Determine the (X, Y) coordinate at the center of the cell enclosing the given text.  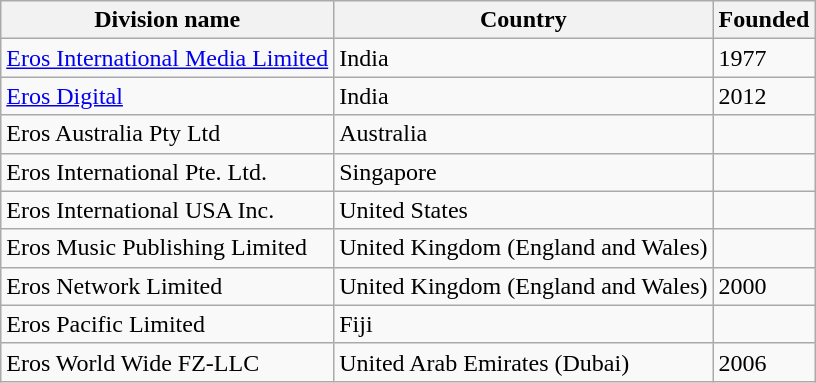
Eros Pacific Limited (168, 324)
Australia (524, 134)
Eros Digital (168, 96)
Fiji (524, 324)
Eros World Wide FZ-LLC (168, 362)
United Arab Emirates (Dubai) (524, 362)
Eros International USA Inc. (168, 210)
Division name (168, 20)
Eros International Media Limited (168, 58)
Country (524, 20)
2012 (764, 96)
Singapore (524, 172)
Eros Australia Pty Ltd (168, 134)
Eros Music Publishing Limited (168, 248)
Eros International Pte. Ltd. (168, 172)
2006 (764, 362)
United States (524, 210)
Founded (764, 20)
Eros Network Limited (168, 286)
2000 (764, 286)
1977 (764, 58)
